Scan for the cell matching the given text and deliver its [x, y] coordinate at center. 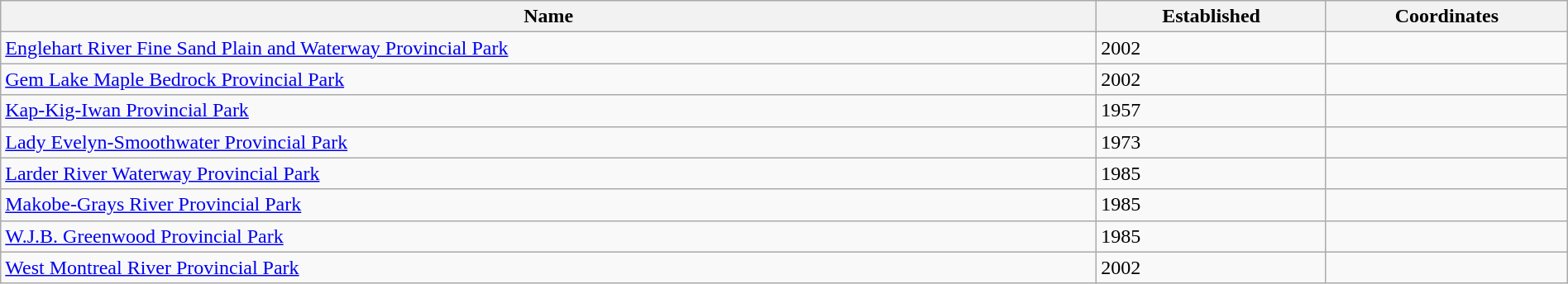
Englehart River Fine Sand Plain and Waterway Provincial Park [549, 48]
Makobe-Grays River Provincial Park [549, 205]
Established [1212, 17]
Larder River Waterway Provincial Park [549, 173]
Coordinates [1446, 17]
West Montreal River Provincial Park [549, 267]
Name [549, 17]
Lady Evelyn-Smoothwater Provincial Park [549, 142]
Kap-Kig-Iwan Provincial Park [549, 111]
Gem Lake Maple Bedrock Provincial Park [549, 79]
1957 [1212, 111]
W.J.B. Greenwood Provincial Park [549, 236]
1973 [1212, 142]
